Return the [X, Y] coordinate for the center point of the cell that contains the specified text.  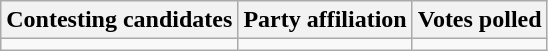
Party affiliation [325, 20]
Votes polled [480, 20]
Contesting candidates [120, 20]
